Capture the cell that displays the provided text and extract its (x, y) central coordinate. 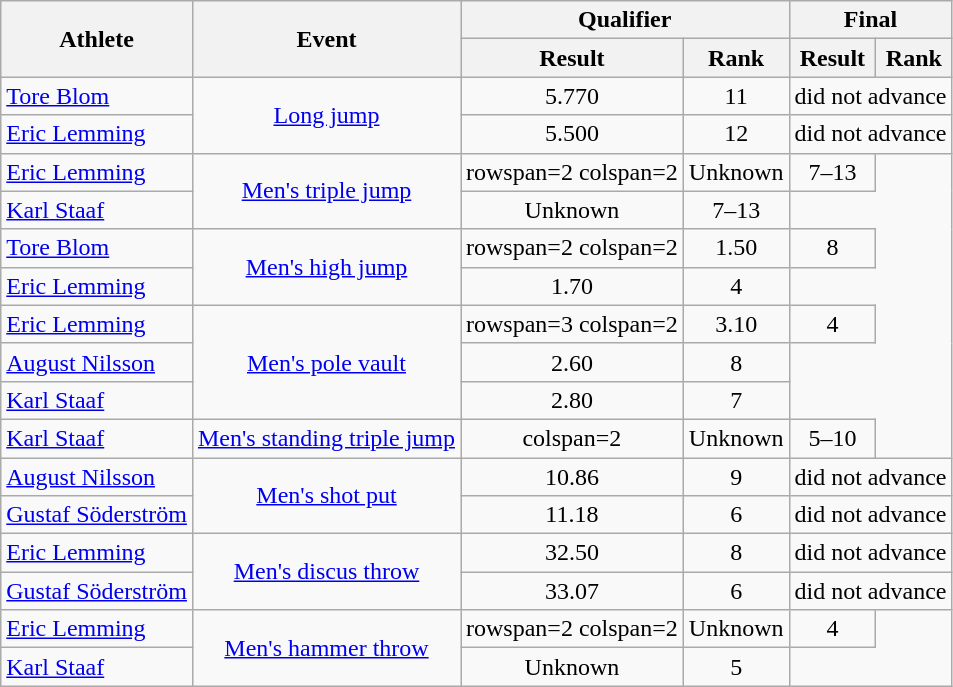
5–10 (832, 438)
Men's discus throw (326, 572)
5 (736, 667)
12 (736, 134)
5.770 (572, 96)
Qualifier (624, 20)
33.07 (572, 591)
Men's pole vault (326, 362)
Men's standing triple jump (326, 438)
11.18 (572, 515)
1.50 (736, 248)
2.60 (572, 362)
2.80 (572, 400)
10.86 (572, 477)
3.10 (736, 324)
1.70 (572, 286)
Event (326, 39)
Long jump (326, 115)
rowspan=3 colspan=2 (572, 324)
9 (736, 477)
Men's hammer throw (326, 648)
11 (736, 96)
5.500 (572, 134)
32.50 (572, 553)
colspan=2 (572, 438)
Men's triple jump (326, 191)
Final (870, 20)
Men's shot put (326, 496)
Athlete (97, 39)
Men's high jump (326, 267)
7 (736, 400)
